Capture the cell that displays the provided text and extract its [x, y] central coordinate. 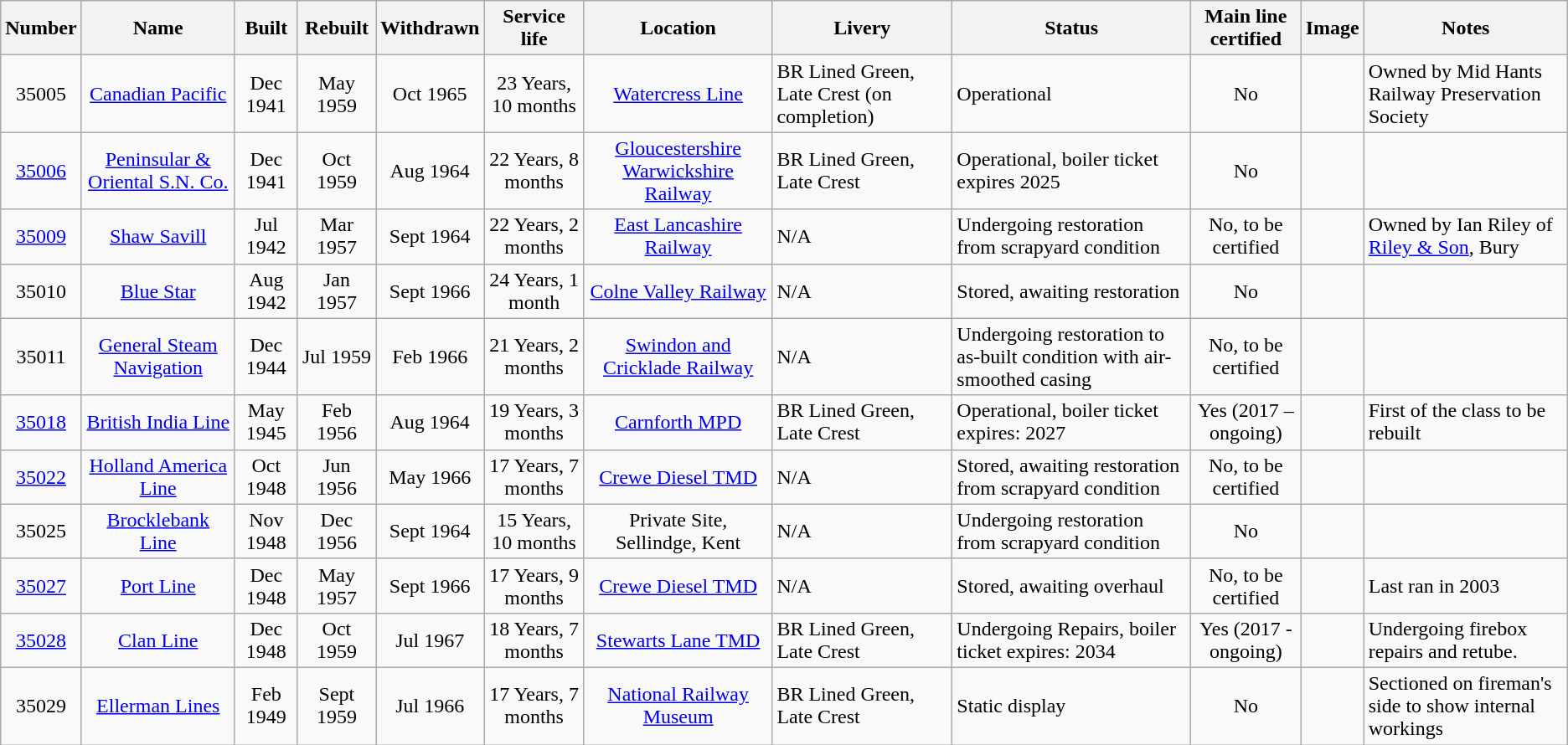
Last ran in 2003 [1466, 586]
Holland America Line [157, 477]
Carnforth MPD [678, 422]
First of the class to be rebuilt [1466, 422]
Image [1332, 28]
Clan Line [157, 640]
Static display [1072, 706]
Name [157, 28]
Undergoing firebox repairs and retube. [1466, 640]
Status [1072, 28]
Stored, awaiting restoration [1072, 291]
35022 [41, 477]
Swindon and Cricklade Railway [678, 357]
Port Line [157, 586]
22 Years, 8 months [534, 171]
Built [266, 28]
Oct 1965 [431, 94]
35027 [41, 586]
Gloucestershire Warwickshire Railway [678, 171]
Feb 1956 [337, 422]
Yes (2017 – ongoing) [1246, 422]
Jul 1966 [431, 706]
23 Years, 10 months [534, 94]
Jul 1942 [266, 236]
Dec 1956 [337, 531]
35005 [41, 94]
Brocklebank Line [157, 531]
Blue Star [157, 291]
East Lancashire Railway [678, 236]
Feb 1966 [431, 357]
May 1945 [266, 422]
Jul 1967 [431, 640]
Operational, boiler ticket expires: 2027 [1072, 422]
Operational, boiler ticket expires 2025 [1072, 171]
Location [678, 28]
19 Years, 3 months [534, 422]
Undergoing restoration to as-built condition with air-smoothed casing [1072, 357]
35029 [41, 706]
Stored, awaiting restoration from scrapyard condition [1072, 477]
Colne Valley Railway [678, 291]
Stored, awaiting overhaul [1072, 586]
Shaw Savill [157, 236]
Oct 1948 [266, 477]
BR Lined Green, Late Crest (on completion) [863, 94]
Feb 1949 [266, 706]
24 Years, 1 month [534, 291]
Owned by Mid Hants Railway Preservation Society [1466, 94]
Stewarts Lane TMD [678, 640]
Peninsular & Oriental S.N. Co. [157, 171]
National Railway Museum [678, 706]
Aug 1942 [266, 291]
Jul 1959 [337, 357]
Operational [1072, 94]
Nov 1948 [266, 531]
Withdrawn [431, 28]
17 Years, 9 months [534, 586]
Service life [534, 28]
35018 [41, 422]
Livery [863, 28]
May 1966 [431, 477]
Undergoing Repairs, boiler ticket expires: 2034 [1072, 640]
22 Years, 2 months [534, 236]
35010 [41, 291]
35028 [41, 640]
May 1959 [337, 94]
21 Years, 2 months [534, 357]
Dec 1944 [266, 357]
15 Years, 10 months [534, 531]
35006 [41, 171]
Owned by Ian Riley of Riley & Son, Bury [1466, 236]
Notes [1466, 28]
35025 [41, 531]
Number [41, 28]
Yes (2017 - ongoing) [1246, 640]
Watercress Line [678, 94]
35011 [41, 357]
British India Line [157, 422]
Sectioned on fireman's side to show internal workings [1466, 706]
May 1957 [337, 586]
Ellerman Lines [157, 706]
18 Years, 7 months [534, 640]
Jun 1956 [337, 477]
Jan 1957 [337, 291]
Sept 1959 [337, 706]
35009 [41, 236]
Rebuilt [337, 28]
Main line certified [1246, 28]
Mar 1957 [337, 236]
Private Site, Sellindge, Kent [678, 531]
General Steam Navigation [157, 357]
Canadian Pacific [157, 94]
